Pinpoint the cell where the given text exists, returning its (X, Y) midpoint coordinate. 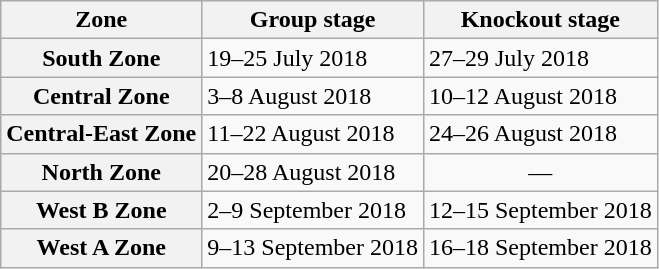
Zone (102, 20)
South Zone (102, 58)
West B Zone (102, 210)
2–9 September 2018 (313, 210)
24–26 August 2018 (540, 134)
16–18 September 2018 (540, 248)
11–22 August 2018 (313, 134)
20–28 August 2018 (313, 172)
— (540, 172)
10–12 August 2018 (540, 96)
12–15 September 2018 (540, 210)
North Zone (102, 172)
27–29 July 2018 (540, 58)
Group stage (313, 20)
Knockout stage (540, 20)
19–25 July 2018 (313, 58)
Central-East Zone (102, 134)
Central Zone (102, 96)
9–13 September 2018 (313, 248)
West A Zone (102, 248)
3–8 August 2018 (313, 96)
